Detect which cell encompasses the target text, then output its [x, y] center coordinate. 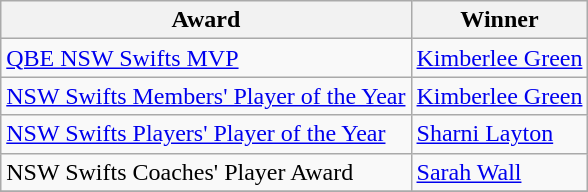
QBE NSW Swifts MVP [206, 58]
NSW Swifts Players' Player of the Year [206, 134]
NSW Swifts Members' Player of the Year [206, 96]
Sharni Layton [500, 134]
Winner [500, 20]
NSW Swifts Coaches' Player Award [206, 172]
Sarah Wall [500, 172]
Award [206, 20]
